Pinpoint the cell where the given text exists, returning its (X, Y) midpoint coordinate. 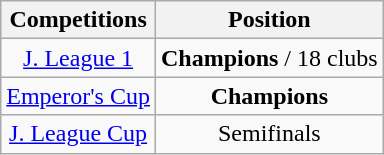
Emperor's Cup (78, 96)
J. League 1 (78, 58)
Competitions (78, 20)
Champions / 18 clubs (269, 58)
Position (269, 20)
Champions (269, 96)
Semifinals (269, 134)
J. League Cup (78, 134)
